Find where the given text appears and provide that cell's center as (X, Y) coordinate. 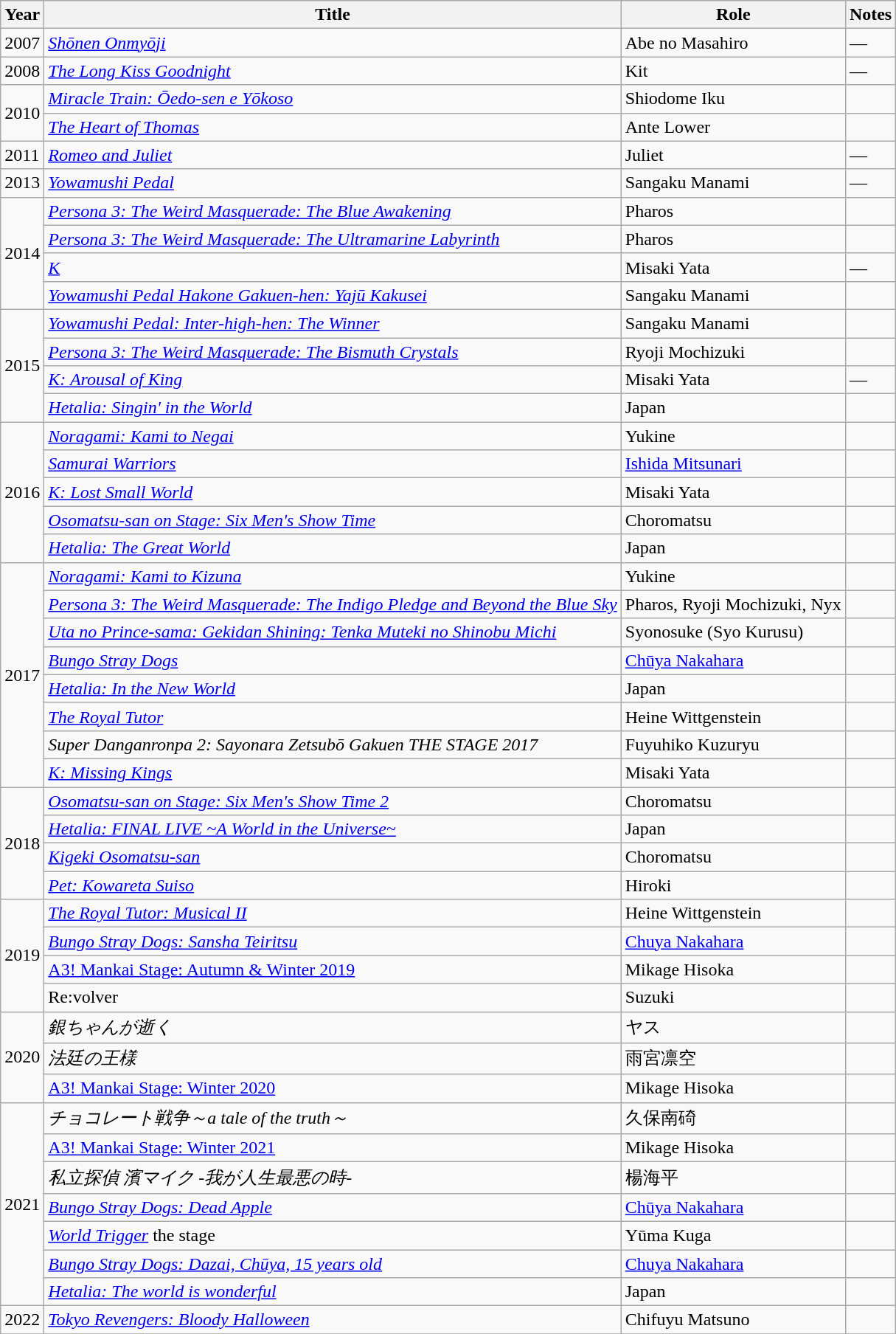
Persona 3: The Weird Masquerade: The Bismuth Crystals (333, 352)
2013 (22, 183)
2016 (22, 492)
銀ちゃんが逝く (333, 1027)
Hetalia: Singin' in the World (333, 408)
Abe no Masahiro (733, 43)
楊海平 (733, 1178)
Yowamushi Pedal (333, 183)
ヤス (733, 1027)
Kigeki Osomatsu-san (333, 857)
2015 (22, 365)
K: Lost Small World (333, 492)
Noragami: Kami to Kizuna (333, 576)
World Trigger the stage (333, 1235)
Yowamushi Pedal Hakone Gakuen-hen: Yajū Kakusei (333, 295)
K: Arousal of King (333, 380)
2017 (22, 674)
A3! Mankai Stage: Autumn & Winter 2019 (333, 970)
Syonosuke (Syo Kurusu) (733, 632)
Hetalia: In the New World (333, 688)
私立探偵 濱マイク -我が人生最悪の時- (333, 1178)
A3! Mankai Stage: Winter 2021 (333, 1148)
Hetalia: The world is wonderful (333, 1292)
チョコレート戦争～a tale of the truth～ (333, 1119)
Pharos, Ryoji Mochizuki, Nyx (733, 604)
K: Missing Kings (333, 773)
2018 (22, 843)
2014 (22, 253)
Ryoji Mochizuki (733, 352)
Samurai Warriors (333, 464)
Ante Lower (733, 127)
Hiroki (733, 885)
2008 (22, 71)
Title (333, 15)
2021 (22, 1204)
Noragami: Kami to Negai (333, 436)
Hetalia: The Great World (333, 548)
Bungo Stray Dogs: Dead Apple (333, 1207)
Persona 3: The Weird Masquerade: The Blue Awakening (333, 211)
The Royal Tutor: Musical II (333, 913)
Romeo and Juliet (333, 155)
Yowamushi Pedal: Inter-high-hen: The Winner (333, 323)
雨宮凛空 (733, 1060)
Shōnen Onmyōji (333, 43)
Notes (870, 15)
K (333, 267)
2010 (22, 113)
Osomatsu-san on Stage: Six Men's Show Time 2 (333, 801)
The Royal Tutor (333, 716)
Year (22, 15)
Suzuki (733, 998)
Miracle Train: Ōedo-sen e Yōkoso (333, 99)
Chifuyu Matsuno (733, 1320)
Ishida Mitsunari (733, 464)
Bungo Stray Dogs: Sansha Teiritsu (333, 941)
Super Danganronpa 2: Sayonara Zetsubō Gakuen THE STAGE 2017 (333, 744)
法廷の王様 (333, 1060)
2011 (22, 155)
Tokyo Revengers: Bloody Halloween (333, 1320)
Hetalia: FINAL LIVE ~A World in the Universe~ (333, 829)
Pet: Kowareta Suiso (333, 885)
Bungo Stray Dogs (333, 660)
Kit (733, 71)
A3! Mankai Stage: Winter 2020 (333, 1088)
Osomatsu-san on Stage: Six Men's Show Time (333, 520)
Juliet (733, 155)
Uta no Prince-sama: Gekidan Shining: Tenka Muteki no Shinobu Michi (333, 632)
Role (733, 15)
Fuyuhiko Kuzuryu (733, 744)
2007 (22, 43)
2019 (22, 955)
2022 (22, 1320)
Persona 3: The Weird Masquerade: The Indigo Pledge and Beyond the Blue Sky (333, 604)
Re:volver (333, 998)
The Heart of Thomas (333, 127)
Shiodome Iku (733, 99)
The Long Kiss Goodnight (333, 71)
2020 (22, 1057)
久保南碕 (733, 1119)
Yūma Kuga (733, 1235)
Bungo Stray Dogs: Dazai, Chūya, 15 years old (333, 1264)
Persona 3: The Weird Masquerade: The Ultramarine Labyrinth (333, 239)
